Detect which cell encompasses the target text, then output its [x, y] center coordinate. 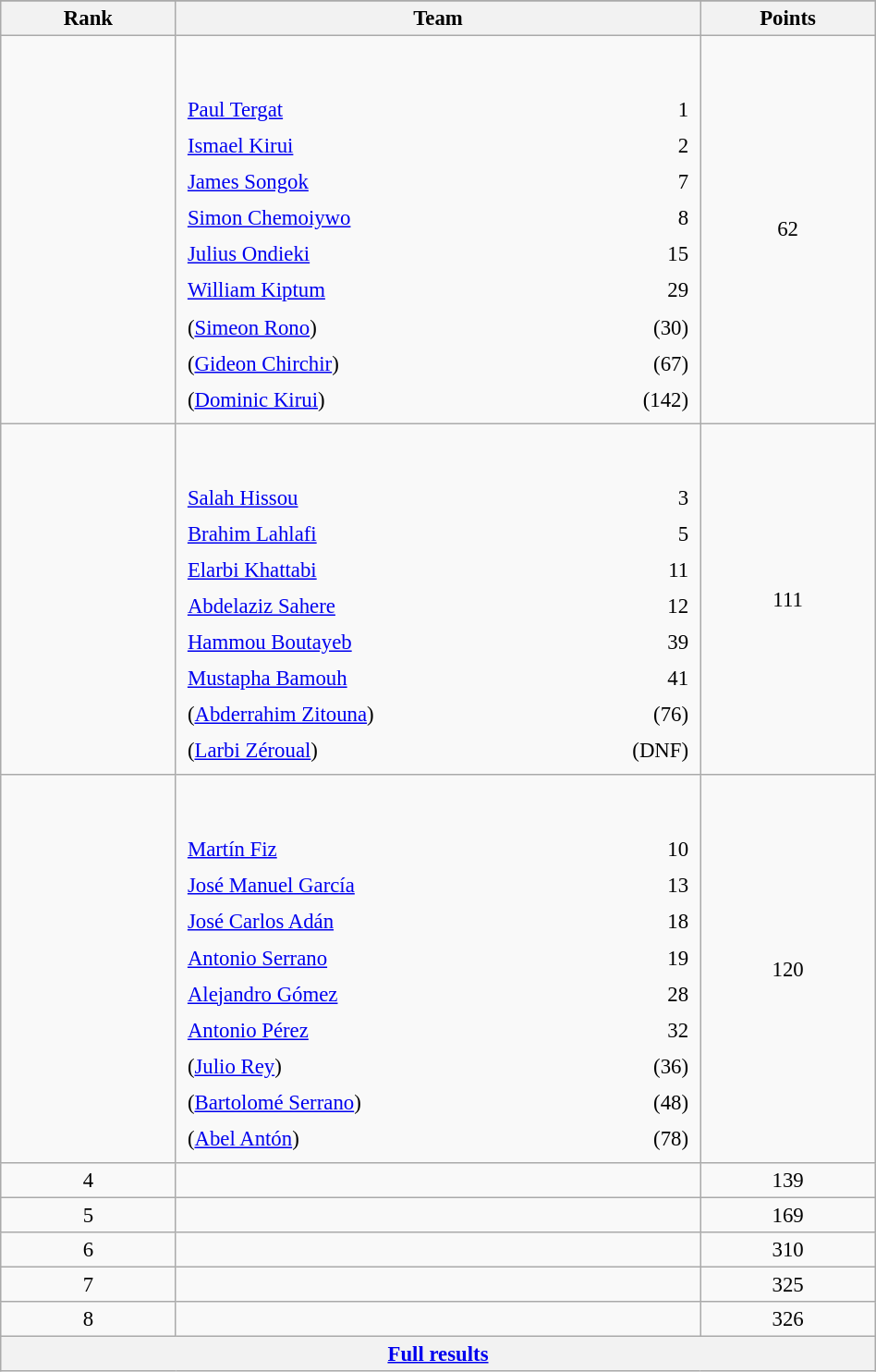
169 [787, 1215]
(Bartolomé Serrano) [388, 1102]
1 [632, 110]
(Gideon Chirchir) [375, 362]
6 [89, 1250]
12 [629, 606]
Rank [89, 18]
James Songok [375, 182]
29 [632, 290]
111 [787, 599]
(76) [629, 715]
José Carlos Adán [388, 922]
William Kiptum [375, 290]
Antonio Serrano [388, 958]
325 [787, 1285]
4 [89, 1181]
32 [644, 1030]
(Abel Antón) [388, 1138]
13 [644, 886]
120 [787, 969]
Brahim Lahlafi [373, 533]
(Julio Rey) [388, 1066]
(142) [632, 399]
Full results [438, 1354]
3 [629, 497]
Points [787, 18]
11 [629, 570]
(78) [644, 1138]
18 [644, 922]
15 [632, 254]
(Dominic Kirui) [375, 399]
Simon Chemoiywo [375, 218]
310 [787, 1250]
Ismael Kirui [375, 146]
139 [787, 1181]
Team [438, 18]
10 [644, 850]
39 [629, 643]
Paul Tergat [375, 110]
(36) [644, 1066]
2 [632, 146]
(Simeon Rono) [375, 326]
19 [644, 958]
Elarbi Khattabi [373, 570]
(Abderrahim Zitouna) [373, 715]
41 [629, 679]
José Manuel García [388, 886]
(67) [632, 362]
Hammou Boutayeb [373, 643]
326 [787, 1319]
(48) [644, 1102]
(30) [632, 326]
Alejandro Gómez [388, 994]
Antonio Pérez [388, 1030]
Abdelaziz Sahere [373, 606]
28 [644, 994]
62 [787, 229]
Martín Fiz [388, 850]
Mustapha Bamouh [373, 679]
(Larbi Zéroual) [373, 751]
(DNF) [629, 751]
Julius Ondieki [375, 254]
Salah Hissou [373, 497]
